For the text-containing cell, return its midpoint in (X, Y) coordinate format. 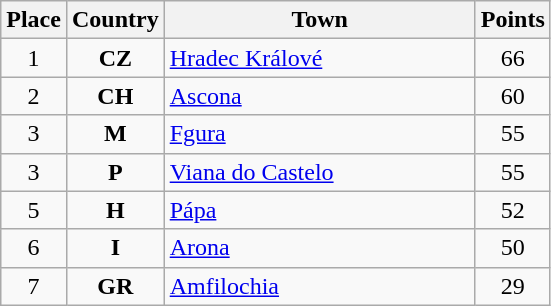
60 (512, 96)
66 (512, 58)
GR (115, 286)
I (115, 248)
Ascona (320, 96)
Viana do Castelo (320, 172)
6 (34, 248)
50 (512, 248)
Hradec Králové (320, 58)
CH (115, 96)
Arona (320, 248)
P (115, 172)
52 (512, 210)
H (115, 210)
Town (320, 20)
Fgura (320, 134)
M (115, 134)
Pápa (320, 210)
Amfilochia (320, 286)
Place (34, 20)
2 (34, 96)
1 (34, 58)
Country (115, 20)
Points (512, 20)
7 (34, 286)
29 (512, 286)
5 (34, 210)
CZ (115, 58)
